Locate the cell with the specified text and output its (X, Y) center coordinate. 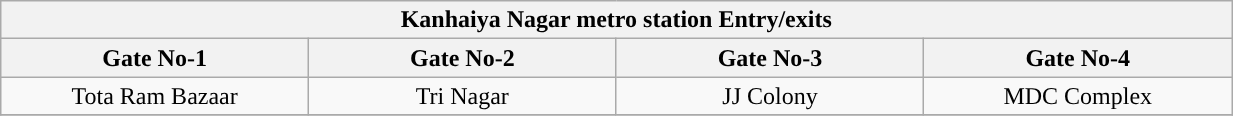
Tri Nagar (462, 96)
Gate No-4 (1078, 58)
Gate No-1 (155, 58)
Kanhaiya Nagar metro station Entry/exits (616, 20)
Gate No-2 (462, 58)
JJ Colony (770, 96)
MDC Complex (1078, 96)
Tota Ram Bazaar (155, 96)
Gate No-3 (770, 58)
